From the cell containing the given text, extract its center point as (x, y) coordinate. 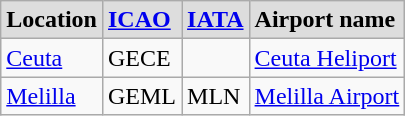
GEML (142, 96)
Ceuta (52, 58)
Airport name (327, 20)
Melilla Airport (327, 96)
ICAO (142, 20)
Melilla (52, 96)
IATA (216, 20)
MLN (216, 96)
GECE (142, 58)
Location (52, 20)
Ceuta Heliport (327, 58)
